Provide the [X, Y] coordinate of the cell's center where the given text is located.  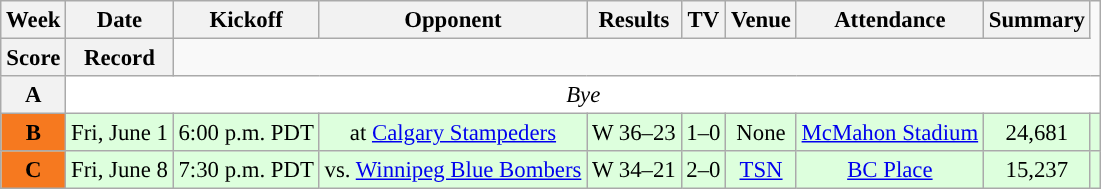
2–0 [704, 170]
TV [704, 20]
McMahon Stadium [890, 133]
W 34–21 [634, 170]
Attendance [890, 20]
6:00 p.m. PDT [246, 133]
15,237 [1036, 170]
at Calgary Stampeders [452, 133]
Record [120, 58]
C [34, 170]
vs. Winnipeg Blue Bombers [452, 170]
BC Place [890, 170]
Week [34, 20]
Opponent [452, 20]
TSN [762, 170]
Score [34, 58]
Venue [762, 20]
Kickoff [246, 20]
W 36–23 [634, 133]
Summary [1036, 20]
24,681 [1036, 133]
1–0 [704, 133]
Fri, June 8 [120, 170]
Results [634, 20]
A [34, 95]
Fri, June 1 [120, 133]
B [34, 133]
Bye [584, 95]
None [762, 133]
7:30 p.m. PDT [246, 170]
Date [120, 20]
